Return (X, Y) of the center of cell containing provided text 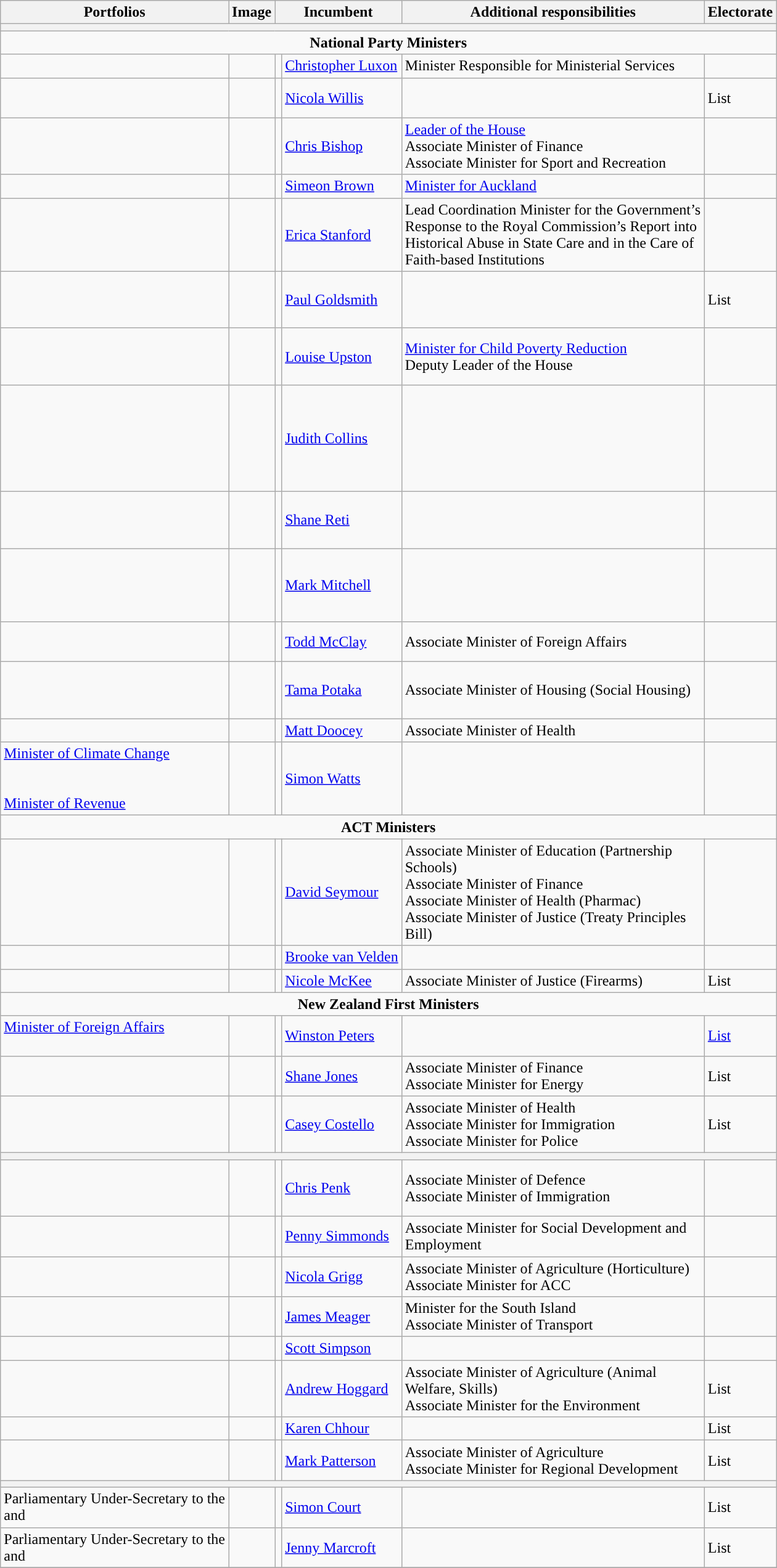
Paul Goldsmith (342, 300)
Jenny Marcroft (342, 1547)
National Party Ministers (388, 43)
James Meager (342, 1317)
Brooke van Velden (342, 957)
Todd McClay (342, 642)
Simon Court (342, 1508)
Associate Minister of DefenceAssociate Minister of Immigration (553, 1188)
Casey Costello (342, 1124)
Leader of the HouseAssociate Minister of FinanceAssociate Minister for Sport and Recreation (553, 146)
Image (252, 12)
Matt Doocey (342, 730)
Karen Chhour (342, 1429)
Tama Potaka (342, 690)
Simeon Brown (342, 186)
Chris Bishop (342, 146)
Christopher Luxon (342, 66)
Chris Penk (342, 1188)
Nicole McKee (342, 981)
Minister of Climate ChangeMinister of Revenue (115, 779)
Minister of Foreign Affairs (115, 1035)
Mark Patterson (342, 1461)
Scott Simpson (342, 1349)
Andrew Hoggard (342, 1389)
Associate Minister of FinanceAssociate Minister for Energy (553, 1076)
New Zealand First Ministers (388, 1004)
Mark Mitchell (342, 586)
Associate Minister of Justice (Firearms) (553, 981)
Erica Stanford (342, 234)
Minister for Child Poverty ReductionDeputy Leader of the House (553, 356)
Associate Minister of Agriculture (Animal Welfare, Skills)Associate Minister for the Environment (553, 1389)
Nicola Grigg (342, 1276)
Penny Simmonds (342, 1236)
Shane Jones (342, 1076)
Portfolios (115, 12)
Associate Minister of Foreign Affairs (553, 642)
Incumbent (339, 12)
Minister Responsible for Ministerial Services (553, 66)
Simon Watts (342, 779)
Associate Minister of Agriculture (Horticulture)Associate Minister for ACC (553, 1276)
ACT Ministers (388, 827)
Winston Peters (342, 1035)
Electorate (740, 12)
Shane Reti (342, 520)
Additional responsibilities (553, 12)
Louise Upston (342, 356)
Associate Minister of AgricultureAssociate Minister for Regional Development (553, 1461)
Associate Minister of Health (553, 730)
Associate Minister for Social Development and Employment (553, 1236)
Nicola Willis (342, 97)
Minister for Auckland (553, 186)
Judith Collins (342, 438)
Minister for the South IslandAssociate Minister of Transport (553, 1317)
Associate Minister of Housing (Social Housing) (553, 690)
Associate Minister of HealthAssociate Minister for ImmigrationAssociate Minister for Police (553, 1124)
David Seymour (342, 892)
